Output the [X, Y] coordinate of the center of the cell containing the given text.  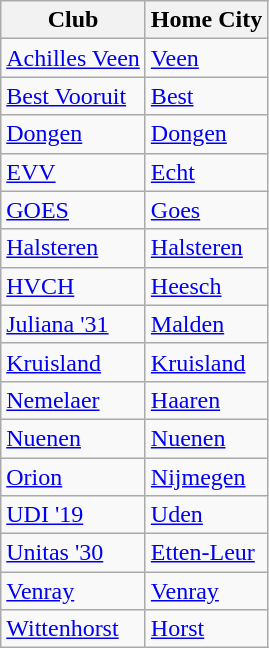
HVCH [74, 286]
Horst [206, 629]
Uden [206, 515]
EVV [74, 172]
UDI '19 [74, 515]
Echt [206, 172]
Home City [206, 20]
Heesch [206, 286]
Juliana '31 [74, 324]
Best Vooruit [74, 96]
Goes [206, 210]
Nemelaer [74, 400]
Wittenhorst [74, 629]
Unitas '30 [74, 553]
Nijmegen [206, 477]
Club [74, 20]
Malden [206, 324]
Haaren [206, 400]
Etten-Leur [206, 553]
Best [206, 96]
Orion [74, 477]
Achilles Veen [74, 58]
Veen [206, 58]
GOES [74, 210]
